Find where the given text appears and provide that cell's center as [X, Y] coordinate. 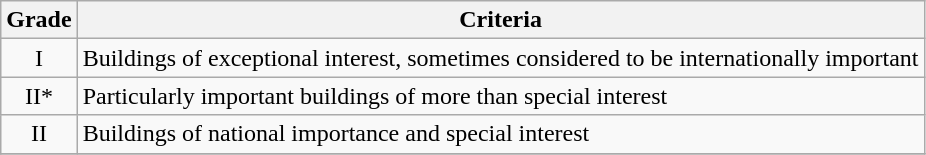
II [39, 134]
II* [39, 96]
Criteria [500, 20]
Buildings of exceptional interest, sometimes considered to be internationally important [500, 58]
Buildings of national importance and special interest [500, 134]
Particularly important buildings of more than special interest [500, 96]
Grade [39, 20]
I [39, 58]
